Pinpoint the cell where the given text exists, returning its [x, y] midpoint coordinate. 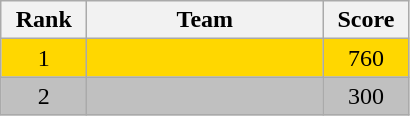
Team [205, 20]
300 [366, 96]
Score [366, 20]
Rank [44, 20]
1 [44, 58]
2 [44, 96]
760 [366, 58]
